Return [x, y] of the center of cell containing provided text 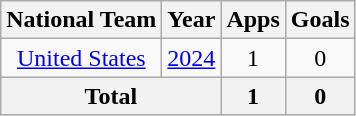
National Team [82, 20]
Total [111, 96]
Year [192, 20]
United States [82, 58]
Goals [320, 20]
Apps [253, 20]
2024 [192, 58]
